Detect which cell encompasses the target text, then output its [X, Y] center coordinate. 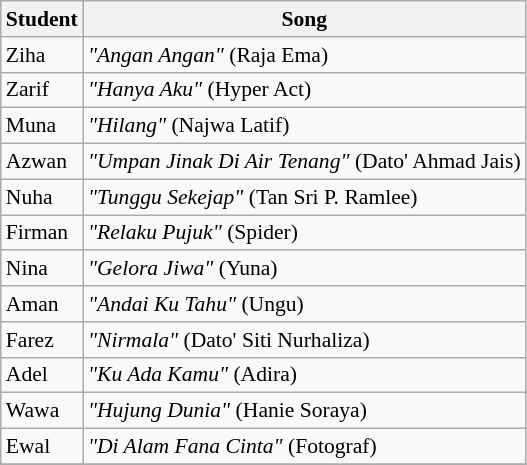
"Ku Ada Kamu" (Adira) [304, 375]
"Hujung Dunia" (Hanie Soraya) [304, 411]
"Angan Angan" (Raja Ema) [304, 55]
Farez [42, 340]
"Di Alam Fana Cinta" (Fotograf) [304, 447]
"Hilang" (Najwa Latif) [304, 126]
Aman [42, 304]
Muna [42, 126]
Zarif [42, 90]
Firman [42, 233]
"Andai Ku Tahu" (Ungu) [304, 304]
Wawa [42, 411]
Student [42, 19]
"Nirmala" (Dato' Siti Nurhaliza) [304, 340]
"Tunggu Sekejap" (Tan Sri P. Ramlee) [304, 197]
Song [304, 19]
"Gelora Jiwa" (Yuna) [304, 269]
"Relaku Pujuk" (Spider) [304, 233]
Azwan [42, 162]
Ziha [42, 55]
Adel [42, 375]
"Hanya Aku" (Hyper Act) [304, 90]
Nuha [42, 197]
"Umpan Jinak Di Air Tenang" (Dato' Ahmad Jais) [304, 162]
Nina [42, 269]
Ewal [42, 447]
